Find where the given text appears and provide that cell's center as (x, y) coordinate. 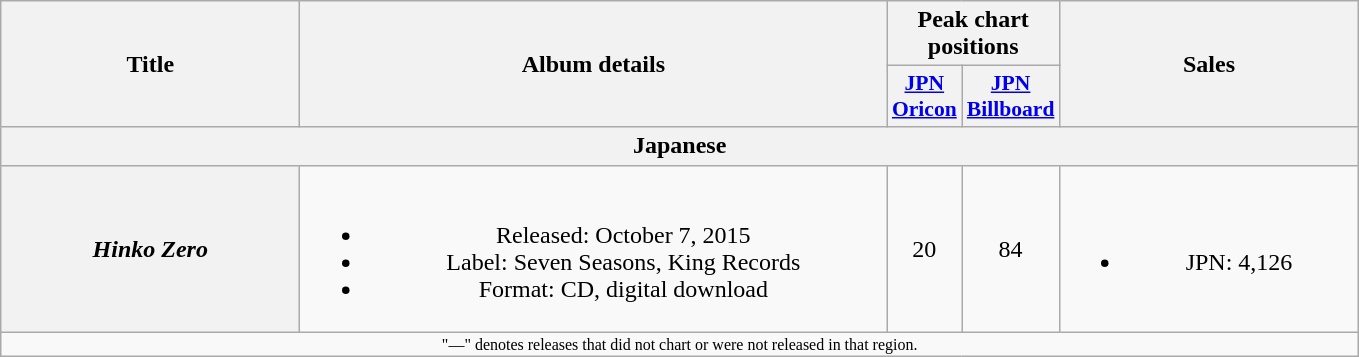
Japanese (680, 146)
Peak chart positions (974, 34)
JPNOricon (924, 96)
JPN: 4,126 (1208, 248)
Released: October 7, 2015Label: Seven Seasons, King RecordsFormat: CD, digital download (594, 248)
"—" denotes releases that did not chart or were not released in that region. (680, 344)
Album details (594, 64)
84 (1011, 248)
Title (150, 64)
20 (924, 248)
Hinko Zero (150, 248)
JPNBillboard (1011, 96)
Sales (1208, 64)
